Output the [x, y] coordinate of the center of the cell containing the given text.  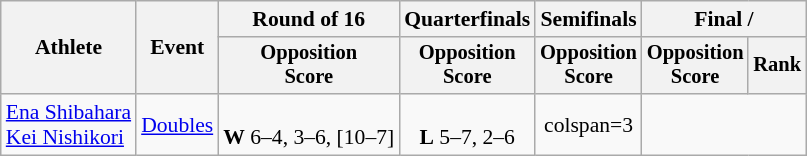
Final / [724, 19]
L 5–7, 2–6 [467, 124]
Semifinals [588, 19]
Athlete [68, 48]
Ena ShibaharaKei Nishikori [68, 124]
W 6–4, 3–6, [10–7] [308, 124]
colspan=3 [588, 124]
Rank [777, 66]
Event [177, 48]
Quarterfinals [467, 19]
Round of 16 [308, 19]
Doubles [177, 124]
